Determine the [x, y] coordinate at the center of the cell enclosing the given text.  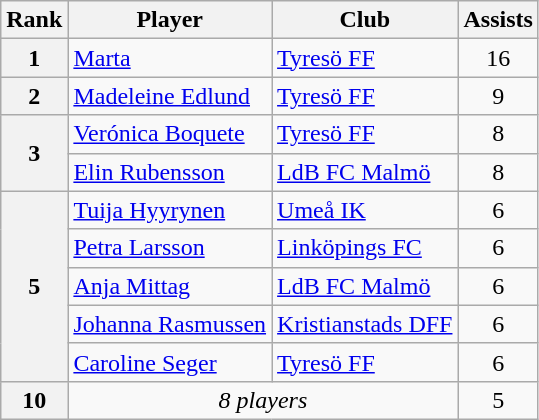
Marta [170, 58]
Rank [34, 20]
1 [34, 58]
2 [34, 96]
Johanna Rasmussen [170, 324]
Anja Mittag [170, 286]
Kristianstads DFF [365, 324]
3 [34, 153]
16 [498, 58]
Petra Larsson [170, 248]
9 [498, 96]
Club [365, 20]
Caroline Seger [170, 362]
Assists [498, 20]
Umeå IK [365, 210]
Player [170, 20]
Linköpings FC [365, 248]
10 [34, 400]
Elin Rubensson [170, 172]
Verónica Boquete [170, 134]
8 players [263, 400]
Madeleine Edlund [170, 96]
Tuija Hyyrynen [170, 210]
